Find where the given text appears and provide that cell's center as (X, Y) coordinate. 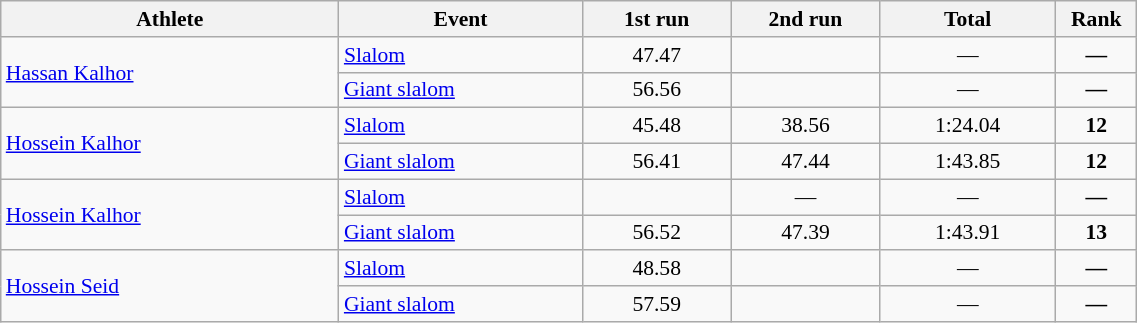
1:43.91 (968, 233)
56.56 (656, 90)
Rank (1096, 19)
57.59 (656, 304)
45.48 (656, 126)
1:24.04 (968, 126)
56.41 (656, 162)
13 (1096, 233)
1:43.85 (968, 162)
Hossein Seid (170, 286)
38.56 (806, 126)
Total (968, 19)
Hassan Kalhor (170, 72)
48.58 (656, 269)
47.47 (656, 55)
1st run (656, 19)
2nd run (806, 19)
47.44 (806, 162)
47.39 (806, 233)
Event (460, 19)
56.52 (656, 233)
Athlete (170, 19)
